Detect which cell encompasses the target text, then output its [X, Y] center coordinate. 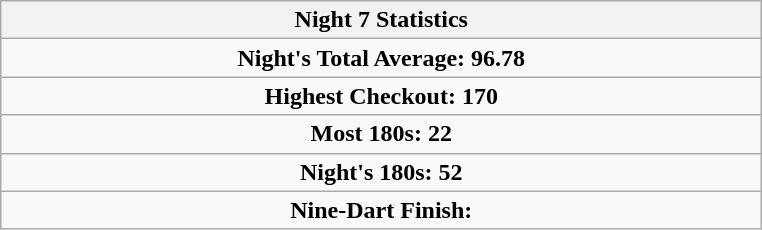
Nine-Dart Finish: [382, 210]
Highest Checkout: 170 [382, 96]
Night's Total Average: 96.78 [382, 58]
Night's 180s: 52 [382, 172]
Night 7 Statistics [382, 20]
Most 180s: 22 [382, 134]
